Output the [X, Y] coordinate of the center of the cell containing the given text.  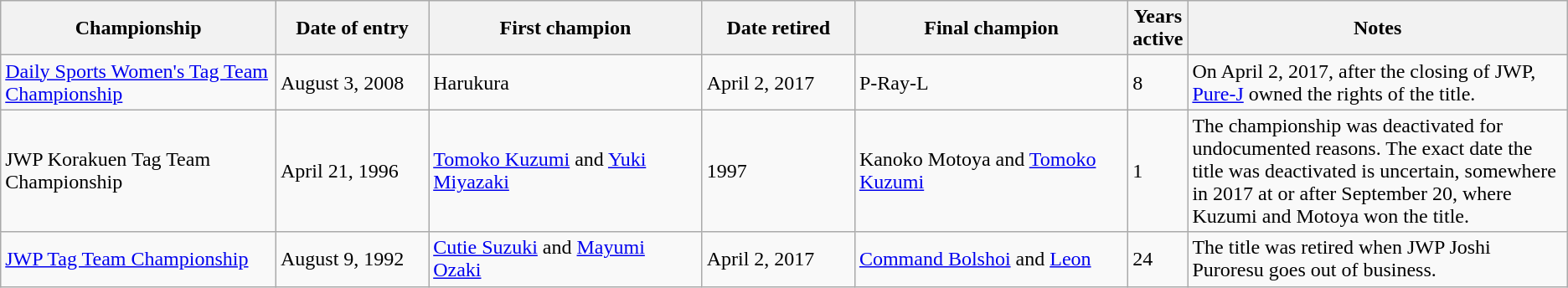
Final champion [991, 28]
Championship [139, 28]
Notes [1377, 28]
24 [1158, 260]
1997 [778, 171]
Date retired [778, 28]
August 9, 1992 [352, 260]
Kanoko Motoya and Tomoko Kuzumi [991, 171]
Daily Sports Women's Tag Team Championship [139, 82]
Command Bolshoi and Leon [991, 260]
JWP Tag Team Championship [139, 260]
8 [1158, 82]
April 21, 1996 [352, 171]
First champion [565, 28]
Harukura [565, 82]
P-Ray-L [991, 82]
1 [1158, 171]
Date of entry [352, 28]
August 3, 2008 [352, 82]
Cutie Suzuki and Mayumi Ozaki [565, 260]
On April 2, 2017, after the closing of JWP, Pure-J owned the rights of the title. [1377, 82]
The title was retired when JWP Joshi Puroresu goes out of business. [1377, 260]
Tomoko Kuzumi and Yuki Miyazaki [565, 171]
Years active [1158, 28]
JWP Korakuen Tag Team Championship [139, 171]
